Identify which cell holds the provided text, then report its (x, y) central coordinate. 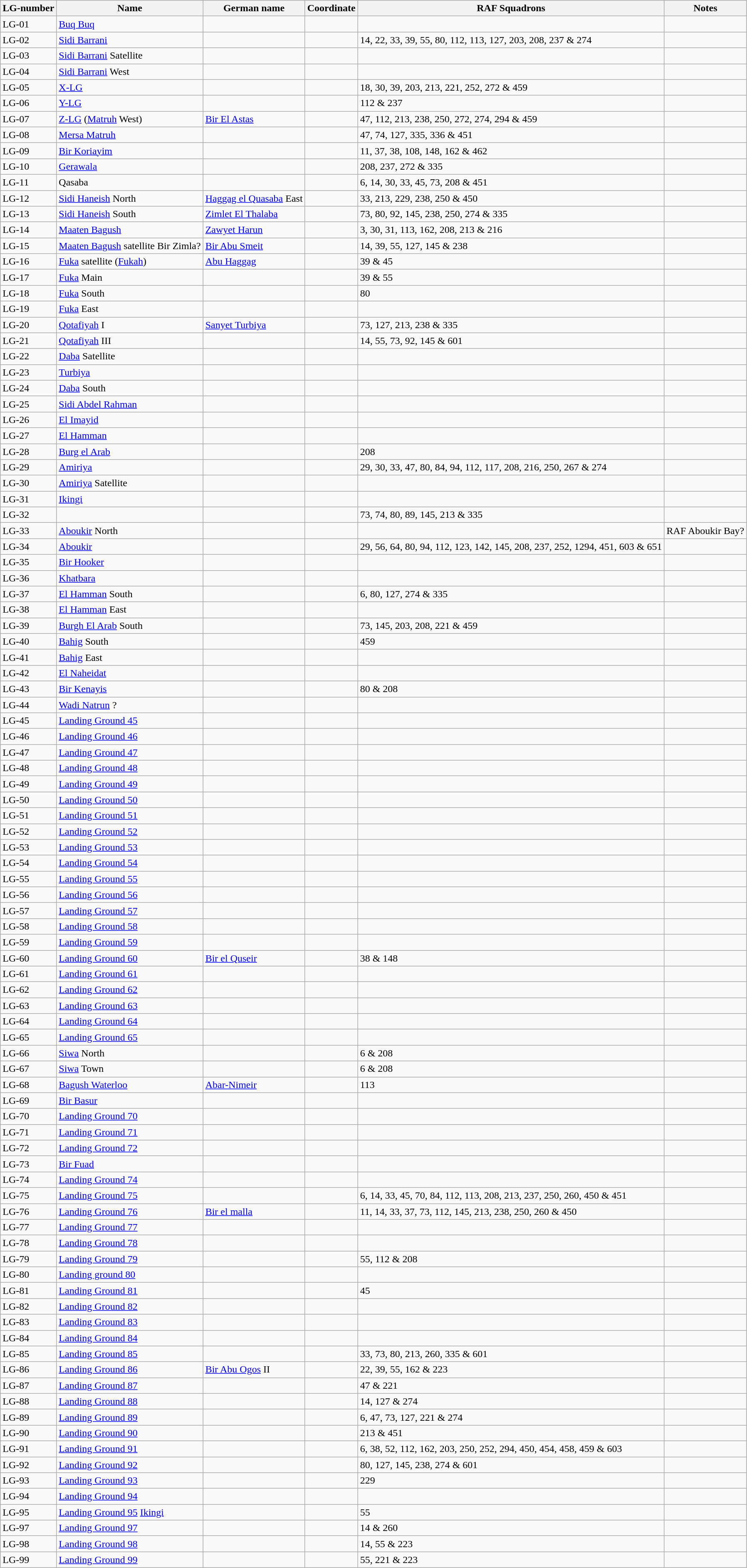
Amiriya (130, 467)
LG-31 (28, 499)
112 & 237 (511, 103)
LG-17 (28, 277)
Landing Ground 97 (130, 1528)
Landing Ground 81 (130, 1291)
Landing Ground 71 (130, 1132)
Khatbara (130, 578)
LG-18 (28, 293)
Landing Ground 62 (130, 990)
LG-87 (28, 1385)
LG-12 (28, 198)
6, 80, 127, 274 & 335 (511, 594)
Landing Ground 84 (130, 1338)
Sidi Abdel Rahman (130, 404)
LG-38 (28, 610)
Landing Ground 91 (130, 1449)
LG-99 (28, 1560)
LG-33 (28, 531)
LG-62 (28, 990)
Landing Ground 63 (130, 1006)
14, 22, 33, 39, 55, 80, 112, 113, 127, 203, 208, 237 & 274 (511, 40)
Fuka South (130, 293)
55, 221 & 223 (511, 1560)
Bir el malla (254, 1212)
LG-43 (28, 689)
Amiriya Satellite (130, 483)
Landing Ground 58 (130, 926)
Landing Ground 49 (130, 784)
208 (511, 451)
LG-69 (28, 1101)
LG-24 (28, 388)
Bir Hooker (130, 562)
LG-26 (28, 420)
LG-04 (28, 72)
Landing Ground 45 (130, 721)
LG-49 (28, 784)
Bir Fuad (130, 1164)
Z-LG (Matruh West) (130, 119)
Ikingi (130, 499)
73, 145, 203, 208, 221 & 459 (511, 626)
Daba Satellite (130, 356)
Landing Ground 78 (130, 1243)
Siwa North (130, 1053)
LG-67 (28, 1069)
Landing Ground 86 (130, 1370)
Bahig South (130, 641)
LG-25 (28, 404)
LG-80 (28, 1275)
LG-61 (28, 974)
73, 127, 213, 238 & 335 (511, 325)
6, 38, 52, 112, 162, 203, 250, 252, 294, 450, 454, 458, 459 & 603 (511, 1449)
80 (511, 293)
Landing Ground 88 (130, 1401)
Landing Ground 85 (130, 1354)
Y-LG (130, 103)
LG-53 (28, 847)
Landing Ground 46 (130, 737)
LG-95 (28, 1512)
14, 39, 55, 127, 145 & 238 (511, 246)
LG-10 (28, 166)
LG-28 (28, 451)
73, 80, 92, 145, 238, 250, 274 & 335 (511, 214)
Sidi Barrani (130, 40)
33, 73, 80, 213, 260, 335 & 601 (511, 1354)
Abu Haggag (254, 262)
Landing Ground 79 (130, 1259)
LG-35 (28, 562)
Fuka East (130, 309)
Wadi Natrun ? (130, 705)
LG-86 (28, 1370)
LG-60 (28, 958)
Landing Ground 82 (130, 1306)
LG-42 (28, 673)
Landing Ground 64 (130, 1021)
LG-13 (28, 214)
Landing Ground 95 Ikingi (130, 1512)
6, 14, 33, 45, 70, 84, 112, 113, 208, 213, 237, 250, 260, 450 & 451 (511, 1195)
LG-57 (28, 910)
6, 14, 30, 33, 45, 73, 208 & 451 (511, 182)
Landing Ground 47 (130, 752)
Fuka Main (130, 277)
LG-82 (28, 1306)
LG-22 (28, 356)
38 & 148 (511, 958)
LG-65 (28, 1037)
LG-94 (28, 1496)
14, 55 & 223 (511, 1544)
3, 30, 31, 113, 162, 208, 213 & 216 (511, 230)
LG-40 (28, 641)
LG-90 (28, 1433)
LG-37 (28, 594)
LG-51 (28, 816)
German name (254, 8)
LG-68 (28, 1085)
LG-41 (28, 657)
Bir el Quseir (254, 958)
Haggag el Quasaba East (254, 198)
LG-64 (28, 1021)
Landing ground 80 (130, 1275)
LG-98 (28, 1544)
LG-45 (28, 721)
47 & 221 (511, 1385)
LG-23 (28, 372)
Burgh El Arab South (130, 626)
Sidi Barrani Satellite (130, 56)
LG-50 (28, 800)
Sidi Barrani West (130, 72)
Landing Ground 87 (130, 1385)
Bir El Astas (254, 119)
Landing Ground 70 (130, 1116)
El Naheidat (130, 673)
Landing Ground 92 (130, 1464)
Turbiya (130, 372)
RAF Aboukir Bay? (705, 531)
Burg el Arab (130, 451)
LG-34 (28, 547)
Landing Ground 76 (130, 1212)
Landing Ground 89 (130, 1417)
Sidi Haneish North (130, 198)
229 (511, 1481)
80 & 208 (511, 689)
LG-06 (28, 103)
Sidi Haneish South (130, 214)
El Hamman (130, 435)
Landing Ground 51 (130, 816)
LG-81 (28, 1291)
LG-29 (28, 467)
Landing Ground 90 (130, 1433)
LG-32 (28, 515)
El Hamman South (130, 594)
73, 74, 80, 89, 145, 213 & 335 (511, 515)
LG-21 (28, 341)
Landing Ground 93 (130, 1481)
Bir Basur (130, 1101)
LG-01 (28, 24)
LG-85 (28, 1354)
X-LG (130, 87)
Landing Ground 83 (130, 1322)
LG-03 (28, 56)
Name (130, 8)
11, 37, 38, 108, 148, 162 & 462 (511, 151)
Maaten Bagush (130, 230)
LG-14 (28, 230)
LG-83 (28, 1322)
Landing Ground 99 (130, 1560)
LG-58 (28, 926)
Landing Ground 72 (130, 1148)
LG-47 (28, 752)
Qotafiyah I (130, 325)
Landing Ground 75 (130, 1195)
Zawyet Harun (254, 230)
Gerawala (130, 166)
Maaten Bagush satellite Bir Zimla? (130, 246)
LG-70 (28, 1116)
LG-88 (28, 1401)
LG-92 (28, 1464)
LG-19 (28, 309)
Bahig East (130, 657)
LG-75 (28, 1195)
Landing Ground 94 (130, 1496)
Buq Buq (130, 24)
LG-46 (28, 737)
Daba South (130, 388)
Landing Ground 57 (130, 910)
Qasaba (130, 182)
14 & 260 (511, 1528)
Bir Abu Ogos II (254, 1370)
El Hamman East (130, 610)
Qotafiyah III (130, 341)
LG-78 (28, 1243)
33, 213, 229, 238, 250 & 450 (511, 198)
Aboukir North (130, 531)
Landing Ground 56 (130, 895)
29, 56, 64, 80, 94, 112, 123, 142, 145, 208, 237, 252, 1294, 451, 603 & 651 (511, 547)
LG-91 (28, 1449)
LG-97 (28, 1528)
14, 127 & 274 (511, 1401)
Coordinate (331, 8)
LG-27 (28, 435)
LG-79 (28, 1259)
Landing Ground 74 (130, 1180)
459 (511, 641)
LG-55 (28, 879)
39 & 55 (511, 277)
Landing Ground 50 (130, 800)
Bir Kenayis (130, 689)
Abar-Nimeir (254, 1085)
LG-56 (28, 895)
80, 127, 145, 238, 274 & 601 (511, 1464)
6, 47, 73, 127, 221 & 274 (511, 1417)
LG-59 (28, 942)
45 (511, 1291)
LG-77 (28, 1227)
LG-30 (28, 483)
LG-72 (28, 1148)
LG-93 (28, 1481)
Notes (705, 8)
LG-63 (28, 1006)
Landing Ground 48 (130, 768)
Bagush Waterloo (130, 1085)
LG-02 (28, 40)
LG-05 (28, 87)
LG-48 (28, 768)
Landing Ground 61 (130, 974)
LG-39 (28, 626)
LG-07 (28, 119)
LG-54 (28, 863)
Aboukir (130, 547)
39 & 45 (511, 262)
22, 39, 55, 162 & 223 (511, 1370)
LG-84 (28, 1338)
LG-44 (28, 705)
LG-74 (28, 1180)
47, 74, 127, 335, 336 & 451 (511, 135)
LG-20 (28, 325)
Landing Ground 55 (130, 879)
LG-09 (28, 151)
Landing Ground 77 (130, 1227)
Landing Ground 98 (130, 1544)
Landing Ground 52 (130, 831)
14, 55, 73, 92, 145 & 601 (511, 341)
LG-89 (28, 1417)
Landing Ground 60 (130, 958)
LG-number (28, 8)
Fuka satellite (Fukah) (130, 262)
LG-76 (28, 1212)
Landing Ground 65 (130, 1037)
Bir Abu Smeit (254, 246)
Bir Koriayim (130, 151)
55, 112 & 208 (511, 1259)
113 (511, 1085)
Sanyet Turbiya (254, 325)
Siwa Town (130, 1069)
18, 30, 39, 203, 213, 221, 252, 272 & 459 (511, 87)
29, 30, 33, 47, 80, 84, 94, 112, 117, 208, 216, 250, 267 & 274 (511, 467)
Landing Ground 53 (130, 847)
LG-73 (28, 1164)
Landing Ground 54 (130, 863)
LG-11 (28, 182)
Landing Ground 59 (130, 942)
LG-08 (28, 135)
LG-16 (28, 262)
47, 112, 213, 238, 250, 272, 274, 294 & 459 (511, 119)
El Imayid (130, 420)
55 (511, 1512)
LG-66 (28, 1053)
LG-15 (28, 246)
LG-52 (28, 831)
213 & 451 (511, 1433)
Mersa Matruh (130, 135)
RAF Squadrons (511, 8)
Zimlet El Thalaba (254, 214)
208, 237, 272 & 335 (511, 166)
11, 14, 33, 37, 73, 112, 145, 213, 238, 250, 260 & 450 (511, 1212)
LG-36 (28, 578)
LG-71 (28, 1132)
